Extract the [x, y] coordinate from the center of the cell holding the provided text.  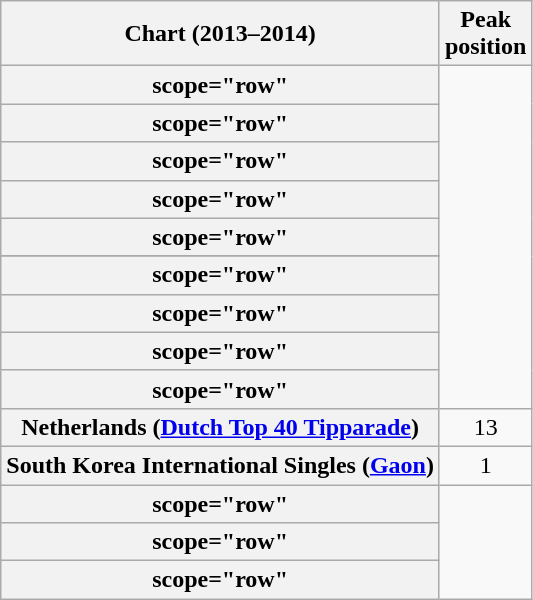
Peakposition [485, 34]
South Korea International Singles (Gaon) [220, 465]
Netherlands (Dutch Top 40 Tipparade) [220, 427]
Chart (2013–2014) [220, 34]
1 [485, 465]
13 [485, 427]
